Capture the cell that displays the provided text and extract its (X, Y) central coordinate. 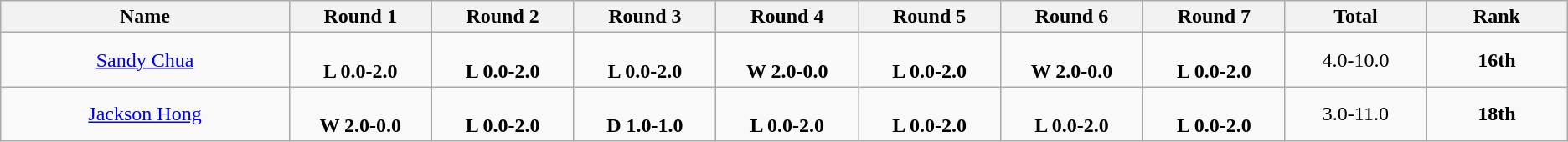
18th (1498, 114)
Round 5 (930, 17)
3.0-11.0 (1355, 114)
16th (1498, 60)
Round 1 (360, 17)
Jackson Hong (146, 114)
D 1.0-1.0 (645, 114)
4.0-10.0 (1355, 60)
Round 3 (645, 17)
Rank (1498, 17)
Total (1355, 17)
Round 6 (1072, 17)
Name (146, 17)
Round 4 (787, 17)
Sandy Chua (146, 60)
Round 7 (1214, 17)
Round 2 (503, 17)
